Pinpoint the cell where the given text exists, returning its (x, y) midpoint coordinate. 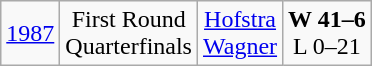
1987 (30, 34)
HofstraWagner (240, 34)
W 41–6L 0–21 (328, 34)
First RoundQuarterfinals (129, 34)
